Search for the cell housing the specified text and yield its [X, Y] center coordinate. 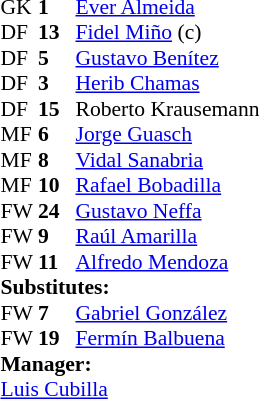
10 [57, 185]
19 [57, 339]
Substitutes: [130, 287]
Jorge Guasch [167, 135]
Gabriel González [167, 313]
9 [57, 237]
Roberto Krausemann [167, 109]
5 [57, 58]
6 [57, 135]
Fidel Miño (c) [167, 33]
13 [57, 33]
8 [57, 160]
Gustavo Neffa [167, 211]
Rafael Bobadilla [167, 185]
Alfredo Mendoza [167, 262]
24 [57, 211]
Vidal Sanabria [167, 160]
Gustavo Benítez [167, 58]
15 [57, 109]
Herib Chamas [167, 83]
7 [57, 313]
11 [57, 262]
Raúl Amarilla [167, 237]
3 [57, 83]
Fermín Balbuena [167, 339]
Manager: [130, 364]
